Locate the cell with the specified text and output its [x, y] center coordinate. 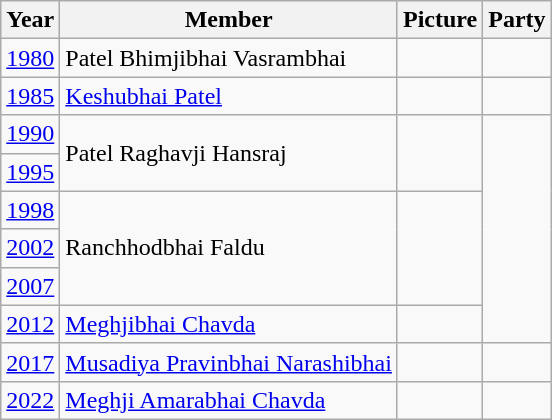
Member [229, 20]
1998 [30, 210]
2007 [30, 286]
1980 [30, 58]
Meghjibhai Chavda [229, 324]
2022 [30, 400]
2012 [30, 324]
Picture [440, 20]
Musadiya Pravinbhai Narashibhai [229, 362]
Keshubhai Patel [229, 96]
Patel Raghavji Hansraj [229, 153]
2002 [30, 248]
1995 [30, 172]
1990 [30, 134]
2017 [30, 362]
1985 [30, 96]
Party [517, 20]
Year [30, 20]
Meghji Amarabhai Chavda [229, 400]
Patel Bhimjibhai Vasrambhai [229, 58]
Ranchhodbhai Faldu [229, 248]
